Detect which cell encompasses the target text, then output its [X, Y] center coordinate. 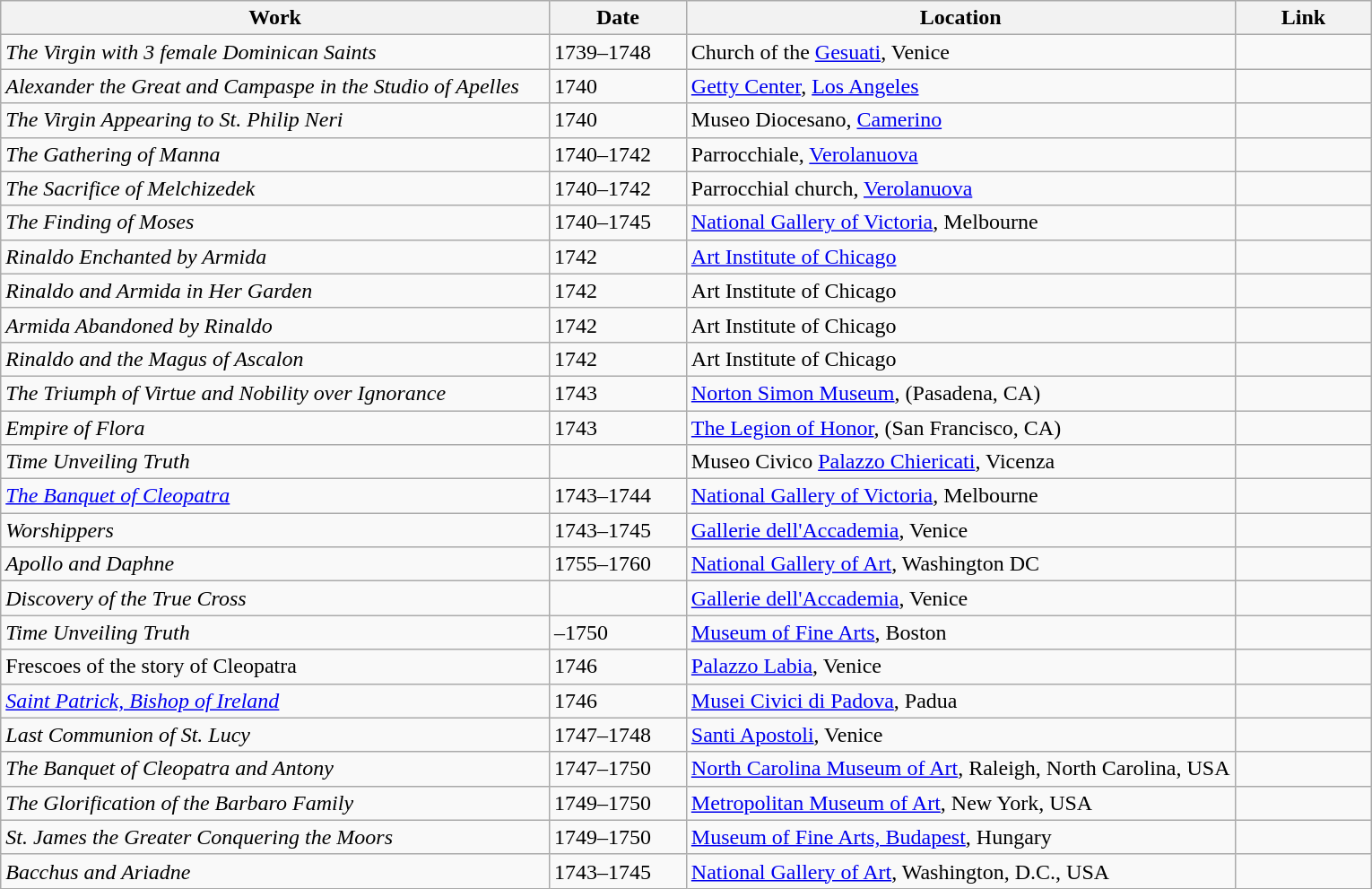
1740–1745 [617, 222]
Armida Abandoned by Rinaldo [275, 325]
Museum of Fine Arts, Boston [960, 632]
The Gathering of Manna [275, 154]
Last Communion of St. Lucy [275, 735]
Apollo and Daphne [275, 564]
Santi Apostoli, Venice [960, 735]
Frescoes of the story of Cleopatra [275, 667]
Metropolitan Museum of Art, New York, USA [960, 803]
Rinaldo and the Magus of Ascalon [275, 359]
–1750 [617, 632]
The Finding of Moses [275, 222]
The Virgin with 3 female Dominican Saints [275, 52]
The Triumph of Virtue and Nobility over Ignorance [275, 393]
Norton Simon Museum, (Pasadena, CA) [960, 393]
Musei Civici di Padova, Padua [960, 701]
Getty Center, Los Angeles [960, 86]
1755–1760 [617, 564]
Worshippers [275, 530]
The Banquet of Cleopatra [275, 496]
The Sacrifice of Melchizedek [275, 188]
Museo Civico Palazzo Chiericati, Vicenza [960, 462]
National Gallery of Art, Washington, D.C., USA [960, 871]
Church of the Gesuati, Venice [960, 52]
Date [617, 18]
Parrocchial church, Verolanuova [960, 188]
The Banquet of Cleopatra and Antony [275, 769]
1747–1750 [617, 769]
Saint Patrick, Bishop of Ireland [275, 701]
Empire of Flora [275, 428]
Discovery of the True Cross [275, 598]
1739–1748 [617, 52]
Museo Diocesano, Camerino [960, 120]
Location [960, 18]
Link [1304, 18]
Museum of Fine Arts, Budapest, Hungary [960, 837]
North Carolina Museum of Art, Raleigh, North Carolina, USA [960, 769]
St. James the Greater Conquering the Moors [275, 837]
The Legion of Honor, (San Francisco, CA) [960, 428]
Palazzo Labia, Venice [960, 667]
National Gallery of Art, Washington DC [960, 564]
1747–1748 [617, 735]
1743–1744 [617, 496]
The Glorification of the Barbaro Family [275, 803]
Rinaldo and Armida in Her Garden [275, 291]
Alexander the Great and Campaspe in the Studio of Apelles [275, 86]
Parrocchiale, Verolanuova [960, 154]
Rinaldo Enchanted by Armida [275, 257]
Bacchus and Ariadne [275, 871]
The Virgin Appearing to St. Philip Neri [275, 120]
Work [275, 18]
